Provide the [X, Y] coordinate of the cell's center where the given text is located.  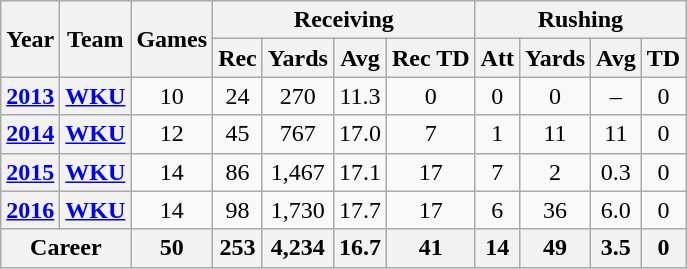
50 [172, 248]
2014 [30, 134]
6 [497, 210]
1 [497, 134]
2015 [30, 172]
Rec [238, 58]
– [616, 96]
TD [663, 58]
767 [298, 134]
0.3 [616, 172]
17.1 [360, 172]
Team [96, 39]
24 [238, 96]
49 [554, 248]
17.7 [360, 210]
36 [554, 210]
Career [66, 248]
Att [497, 58]
Games [172, 39]
1,467 [298, 172]
12 [172, 134]
2 [554, 172]
2013 [30, 96]
Rec TD [430, 58]
10 [172, 96]
2016 [30, 210]
Year [30, 39]
86 [238, 172]
98 [238, 210]
253 [238, 248]
4,234 [298, 248]
270 [298, 96]
3.5 [616, 248]
16.7 [360, 248]
17.0 [360, 134]
11.3 [360, 96]
45 [238, 134]
6.0 [616, 210]
Receiving [344, 20]
Rushing [580, 20]
41 [430, 248]
1,730 [298, 210]
